Pinpoint the cell where the given text exists, returning its [x, y] midpoint coordinate. 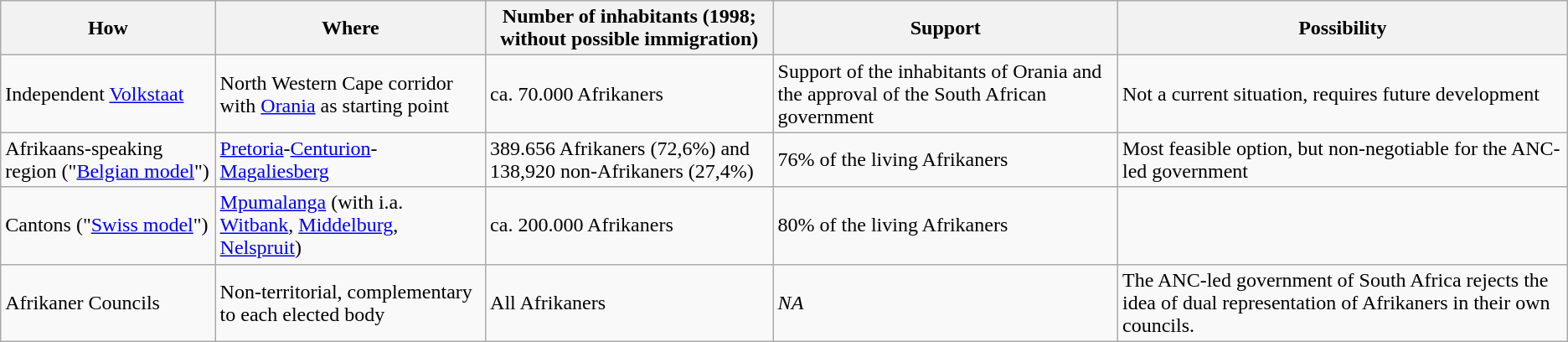
Pretoria-Centurion-Magaliesberg [350, 159]
Cantons ("Swiss model") [108, 225]
Afrikaner Councils [108, 303]
All Afrikaners [630, 303]
Mpumalanga (with i.a. Witbank, Middelburg, Nelspruit) [350, 225]
ca. 70.000 Afrikaners [630, 94]
80% of the living Afrikaners [945, 225]
Support [945, 28]
North Western Cape corridor with Orania as starting point [350, 94]
Independent Volkstaat [108, 94]
Number of inhabitants (1998; without possible immigration) [630, 28]
Where [350, 28]
76% of the living Afrikaners [945, 159]
389.656 Afrikaners (72,6%) and 138,920 non-Afrikaners (27,4%) [630, 159]
Not a current situation, requires future development [1342, 94]
ca. 200.000 Afrikaners [630, 225]
Non-territorial, complementary to each elected body [350, 303]
How [108, 28]
Possibility [1342, 28]
The ANC-led government of South Africa rejects the idea of dual representation of Afrikaners in their own councils. [1342, 303]
Most feasible option, but non-negotiable for the ANC-led government [1342, 159]
Support of the inhabitants of Orania and the approval of the South African government [945, 94]
NA [945, 303]
Afrikaans-speaking region ("Belgian model") [108, 159]
